Extract the [X, Y] coordinate from the center of the cell holding the provided text.  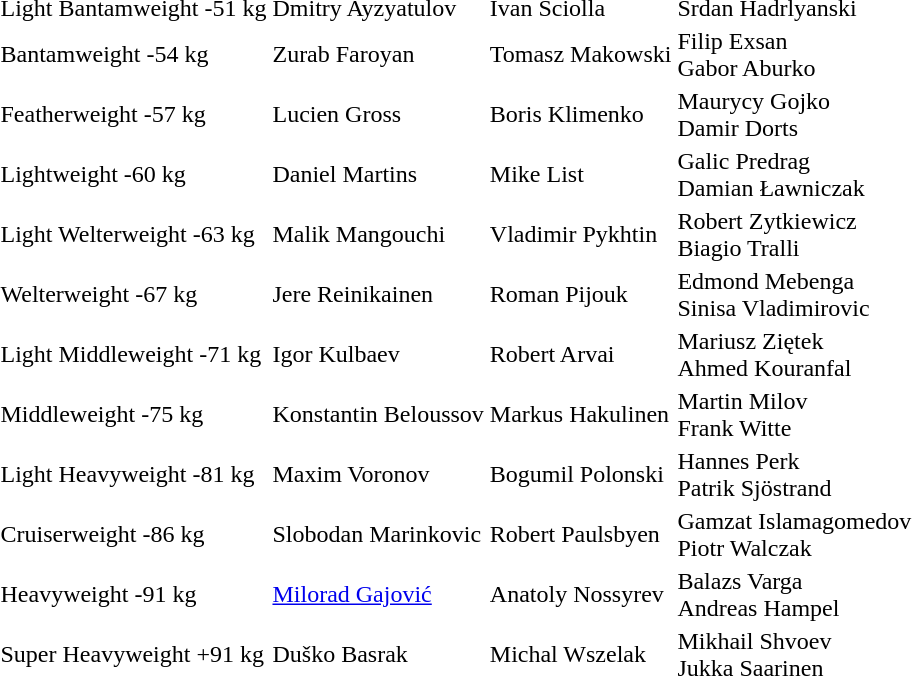
Maxim Voronov [378, 474]
Roman Pijouk [580, 294]
Bogumil Polonski [580, 474]
Robert Paulsbyen [580, 534]
Robert Arvai [580, 354]
Jere Reinikainen [378, 294]
Konstantin Beloussov [378, 414]
Mike List [580, 174]
Slobodan Marinkovic [378, 534]
Vladimir Pykhtin [580, 234]
Daniel Martins [378, 174]
Milorad Gajović [378, 594]
Zurab Faroyan [378, 54]
Markus Hakulinen [580, 414]
Boris Klimenko [580, 114]
Malik Mangouchi [378, 234]
Anatoly Nossyrev [580, 594]
Igor Kulbaev [378, 354]
Lucien Gross [378, 114]
Tomasz Makowski [580, 54]
